Identify which cell holds the provided text, then report its [X, Y] central coordinate. 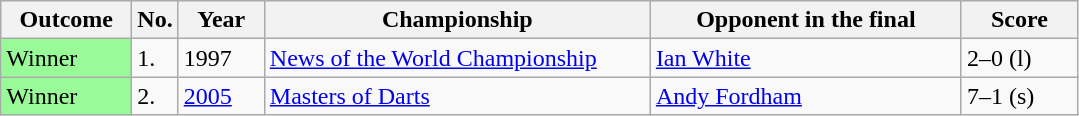
No. [155, 20]
Outcome [66, 20]
Championship [457, 20]
Andy Fordham [806, 96]
2. [155, 96]
2005 [221, 96]
Score [1019, 20]
1997 [221, 58]
2–0 (l) [1019, 58]
News of the World Championship [457, 58]
Opponent in the final [806, 20]
Masters of Darts [457, 96]
7–1 (s) [1019, 96]
Year [221, 20]
1. [155, 58]
Ian White [806, 58]
